Identify which cell holds the provided text, then report its (x, y) central coordinate. 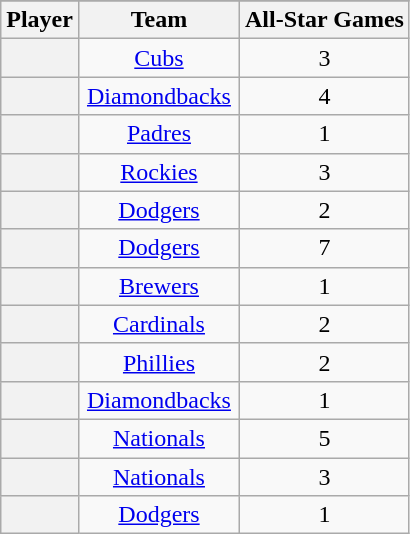
Brewers (158, 286)
Cardinals (158, 324)
Cubs (158, 58)
Padres (158, 134)
Player (40, 20)
Phillies (158, 362)
4 (325, 96)
7 (325, 248)
Team (158, 20)
All-Star Games (325, 20)
5 (325, 438)
Rockies (158, 172)
